Scan for the cell matching the given text and deliver its [x, y] coordinate at center. 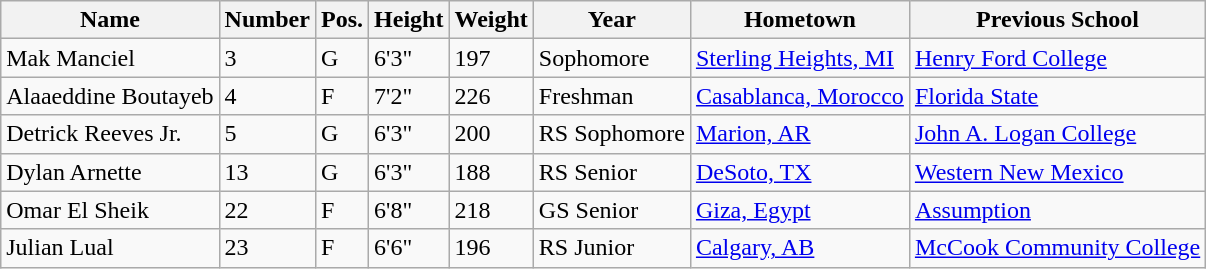
Casablanca, Morocco [800, 96]
Pos. [342, 20]
23 [267, 248]
Year [612, 20]
Height [409, 20]
Henry Ford College [1057, 58]
Detrick Reeves Jr. [110, 134]
Julian Lual [110, 248]
Omar El Sheik [110, 210]
218 [491, 210]
GS Senior [612, 210]
RS Junior [612, 248]
McCook Community College [1057, 248]
226 [491, 96]
Freshman [612, 96]
Weight [491, 20]
RS Senior [612, 172]
DeSoto, TX [800, 172]
Name [110, 20]
Giza, Egypt [800, 210]
Calgary, AB [800, 248]
Dylan Arnette [110, 172]
Florida State [1057, 96]
Sterling Heights, MI [800, 58]
196 [491, 248]
5 [267, 134]
Previous School [1057, 20]
John A. Logan College [1057, 134]
Number [267, 20]
3 [267, 58]
Assumption [1057, 210]
197 [491, 58]
Alaaeddine Boutayeb [110, 96]
22 [267, 210]
7'2" [409, 96]
6'8" [409, 210]
Sophomore [612, 58]
6'6" [409, 248]
Mak Manciel [110, 58]
4 [267, 96]
200 [491, 134]
Western New Mexico [1057, 172]
Marion, AR [800, 134]
188 [491, 172]
Hometown [800, 20]
13 [267, 172]
RS Sophomore [612, 134]
